For the text-containing cell, return its midpoint in [X, Y] coordinate format. 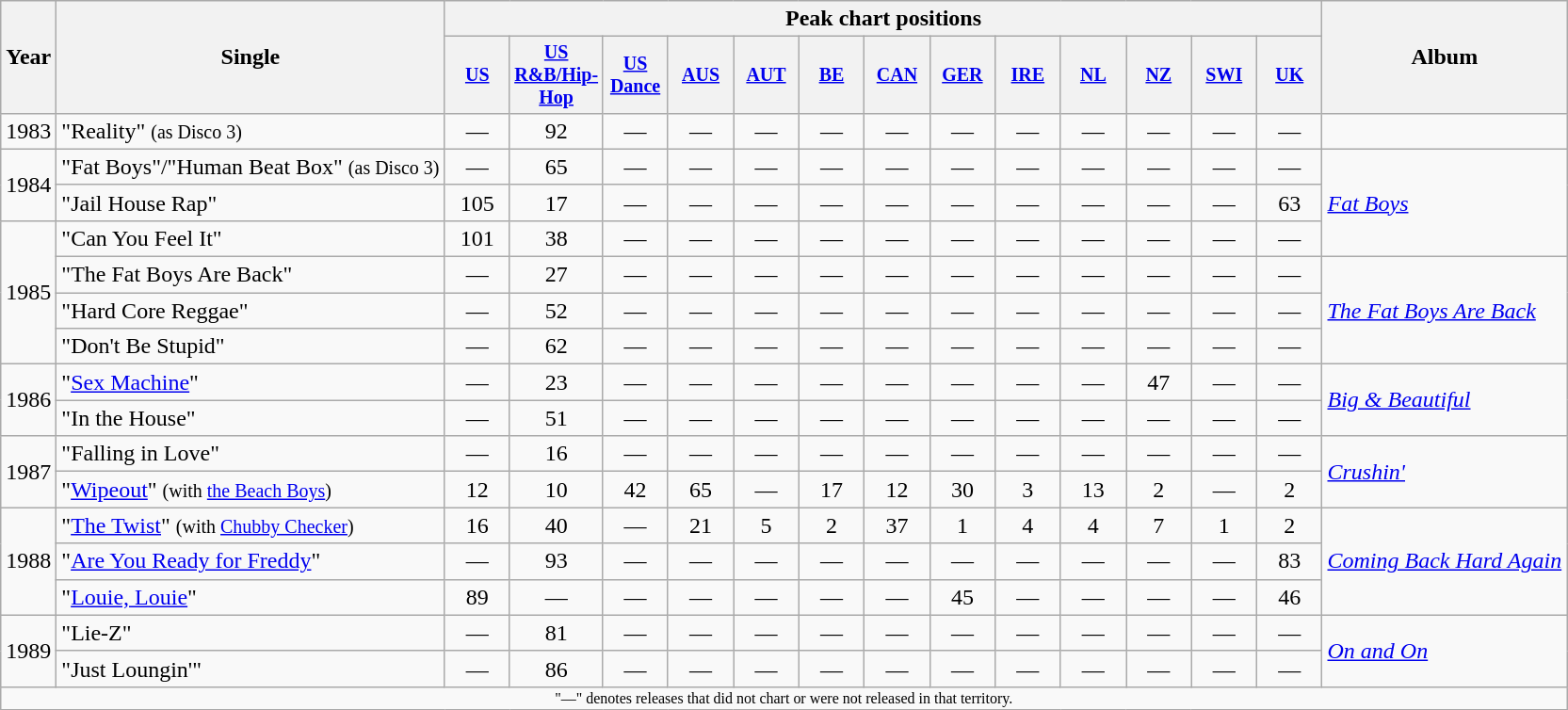
SWI [1224, 75]
46 [1290, 597]
21 [701, 525]
NL [1092, 75]
AUT [767, 75]
1986 [28, 400]
Peak chart positions [883, 19]
"Hard Core Reggae" [251, 311]
"Falling in Love" [251, 454]
USDance [635, 75]
"In the House" [251, 418]
42 [635, 490]
1989 [28, 651]
37 [897, 525]
Big & Beautiful [1445, 400]
1985 [28, 292]
Year [28, 57]
13 [1092, 490]
"Reality" (as Disco 3) [251, 131]
83 [1290, 561]
7 [1158, 525]
CAN [897, 75]
81 [556, 633]
"Louie, Louie" [251, 597]
40 [556, 525]
NZ [1158, 75]
89 [477, 597]
5 [767, 525]
"—" denotes releases that did not chart or were not released in that territory. [784, 698]
101 [477, 238]
Album [1445, 57]
92 [556, 131]
Crushin' [1445, 472]
1988 [28, 561]
"The Twist" (with Chubby Checker) [251, 525]
US R&B/Hip-Hop [556, 75]
"Wipeout" (with the Beach Boys) [251, 490]
45 [962, 597]
US [477, 75]
51 [556, 418]
1987 [28, 472]
"Lie-Z" [251, 633]
23 [556, 382]
IRE [1028, 75]
Single [251, 57]
The Fat Boys Are Back [1445, 311]
30 [962, 490]
GER [962, 75]
63 [1290, 202]
UK [1290, 75]
38 [556, 238]
1983 [28, 131]
27 [556, 275]
86 [556, 669]
"Are You Ready for Freddy" [251, 561]
BE [831, 75]
47 [1158, 382]
AUS [701, 75]
"Jail House Rap" [251, 202]
"Sex Machine" [251, 382]
Fat Boys [1445, 202]
Coming Back Hard Again [1445, 561]
On and On [1445, 651]
52 [556, 311]
10 [556, 490]
"The Fat Boys Are Back" [251, 275]
1984 [28, 185]
"Just Loungin'" [251, 669]
"Fat Boys"/"Human Beat Box" (as Disco 3) [251, 167]
62 [556, 347]
"Don't Be Stupid" [251, 347]
93 [556, 561]
3 [1028, 490]
105 [477, 202]
"Can You Feel It" [251, 238]
